Capture the cell that displays the provided text and extract its (x, y) central coordinate. 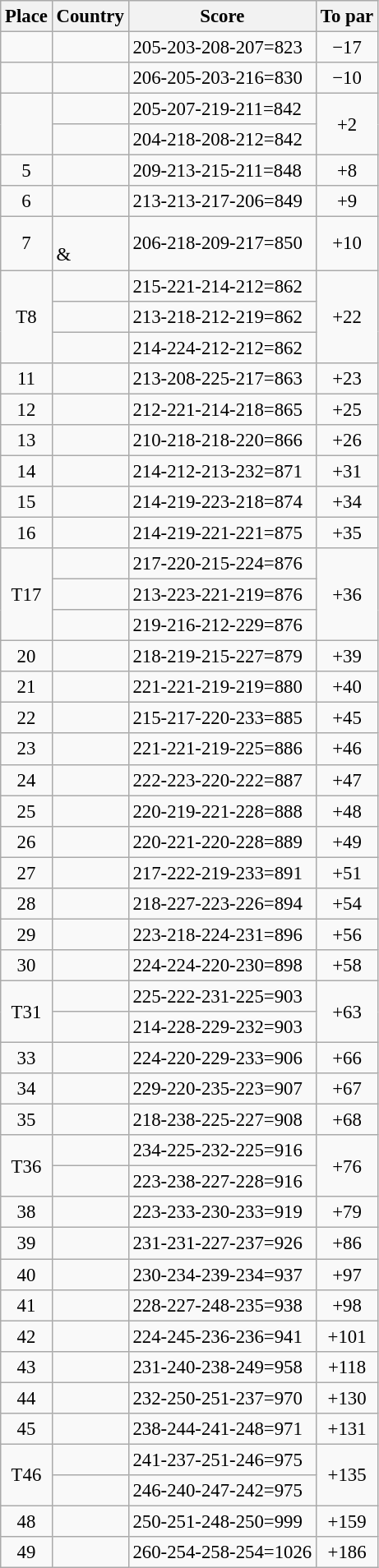
T46 (26, 1474)
229-220-235-223=907 (222, 1089)
+101 (347, 1336)
220-219-221-228=888 (222, 811)
+34 (347, 502)
213-208-225-217=863 (222, 378)
+8 (347, 171)
214-219-223-218=874 (222, 502)
+58 (347, 966)
+86 (347, 1243)
16 (26, 533)
21 (26, 687)
214-219-221-221=875 (222, 533)
−17 (347, 48)
−10 (347, 78)
219-216-212-229=876 (222, 625)
Country (90, 16)
+56 (347, 934)
204-218-208-212=842 (222, 140)
34 (26, 1089)
+26 (347, 440)
20 (26, 657)
230-234-239-234=937 (222, 1275)
209-213-215-211=848 (222, 171)
214-228-229-232=903 (222, 1027)
44 (26, 1398)
250-251-248-250=999 (222, 1521)
30 (26, 966)
224-224-220-230=898 (222, 966)
205-203-208-207=823 (222, 48)
Score (222, 16)
224-220-229-233=906 (222, 1058)
5 (26, 171)
220-221-220-228=889 (222, 842)
+39 (347, 657)
+48 (347, 811)
+51 (347, 873)
205-207-219-211=842 (222, 109)
T17 (26, 595)
14 (26, 471)
+68 (347, 1120)
+31 (347, 471)
24 (26, 780)
214-212-213-232=871 (222, 471)
39 (26, 1243)
+76 (347, 1165)
+9 (347, 201)
215-217-220-233=885 (222, 718)
224-245-236-236=941 (222, 1336)
212-221-214-218=865 (222, 409)
33 (26, 1058)
+45 (347, 718)
246-240-247-242=975 (222, 1491)
+67 (347, 1089)
To par (347, 16)
231-231-227-237=926 (222, 1243)
40 (26, 1275)
223-218-224-231=896 (222, 934)
Place (26, 16)
15 (26, 502)
+10 (347, 243)
218-227-223-226=894 (222, 904)
T8 (26, 317)
+2 (347, 125)
+186 (347, 1552)
+118 (347, 1367)
42 (26, 1336)
+130 (347, 1398)
232-250-251-237=970 (222, 1398)
41 (26, 1305)
221-221-219-225=886 (222, 749)
+97 (347, 1275)
25 (26, 811)
221-221-219-219=880 (222, 687)
+22 (347, 317)
+135 (347, 1474)
T31 (26, 1011)
234-225-232-225=916 (222, 1151)
260-254-258-254=1026 (222, 1552)
45 (26, 1429)
+131 (347, 1429)
223-233-230-233=919 (222, 1212)
210-218-218-220=866 (222, 440)
218-219-215-227=879 (222, 657)
214-224-212-212=862 (222, 348)
+49 (347, 842)
49 (26, 1552)
+35 (347, 533)
222-223-220-222=887 (222, 780)
12 (26, 409)
+46 (347, 749)
218-238-225-227=908 (222, 1120)
+54 (347, 904)
35 (26, 1120)
28 (26, 904)
43 (26, 1367)
213-213-217-206=849 (222, 201)
215-221-214-212=862 (222, 286)
& (90, 243)
+98 (347, 1305)
+25 (347, 409)
11 (26, 378)
+23 (347, 378)
+63 (347, 1011)
+40 (347, 687)
22 (26, 718)
223-238-227-228=916 (222, 1182)
206-205-203-216=830 (222, 78)
228-227-248-235=938 (222, 1305)
217-220-215-224=876 (222, 564)
+47 (347, 780)
241-237-251-246=975 (222, 1460)
27 (26, 873)
213-223-221-219=876 (222, 595)
225-222-231-225=903 (222, 996)
217-222-219-233=891 (222, 873)
213-218-212-219=862 (222, 316)
26 (26, 842)
6 (26, 201)
+36 (347, 595)
238-244-241-248=971 (222, 1429)
23 (26, 749)
231-240-238-249=958 (222, 1367)
T36 (26, 1165)
206-218-209-217=850 (222, 243)
29 (26, 934)
+66 (347, 1058)
48 (26, 1521)
+79 (347, 1212)
38 (26, 1212)
+159 (347, 1521)
7 (26, 243)
13 (26, 440)
